Capture the cell that displays the provided text and extract its (x, y) central coordinate. 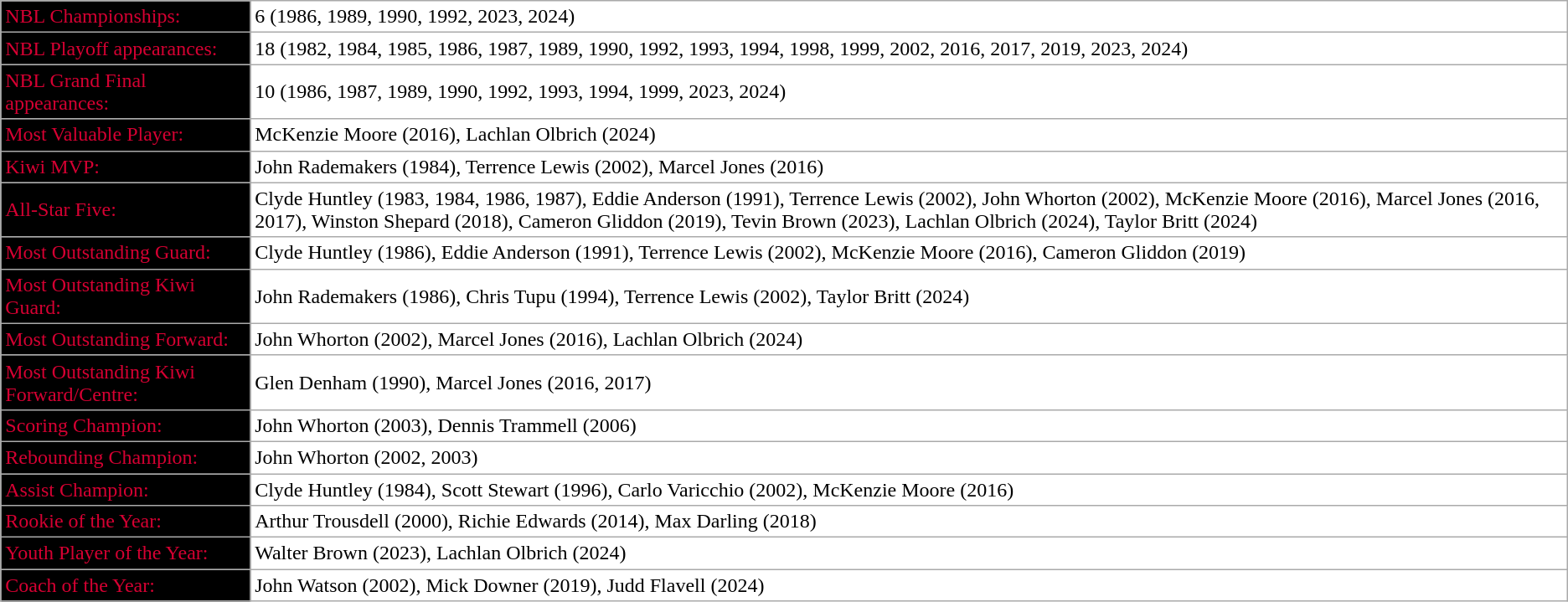
Youth Player of the Year: (126, 553)
NBL Playoff appearances: (126, 49)
Kiwi MVP: (126, 167)
Most Outstanding Forward: (126, 339)
NBL Grand Final appearances: (126, 92)
Arthur Trousdell (2000), Richie Edwards (2014), Max Darling (2018) (910, 522)
John Rademakers (1986), Chris Tupu (1994), Terrence Lewis (2002), Taylor Britt (2024) (910, 296)
Most Outstanding Guard: (126, 253)
Rebounding Champion: (126, 457)
John Whorton (2003), Dennis Trammell (2006) (910, 425)
Walter Brown (2023), Lachlan Olbrich (2024) (910, 553)
Clyde Huntley (1986), Eddie Anderson (1991), Terrence Lewis (2002), McKenzie Moore (2016), Cameron Gliddon (2019) (910, 253)
10 (1986, 1987, 1989, 1990, 1992, 1993, 1994, 1999, 2023, 2024) (910, 92)
6 (1986, 1989, 1990, 1992, 2023, 2024) (910, 17)
Glen Denham (1990), Marcel Jones (2016, 2017) (910, 382)
John Rademakers (1984), Terrence Lewis (2002), Marcel Jones (2016) (910, 167)
McKenzie Moore (2016), Lachlan Olbrich (2024) (910, 135)
18 (1982, 1984, 1985, 1986, 1987, 1989, 1990, 1992, 1993, 1994, 1998, 1999, 2002, 2016, 2017, 2019, 2023, 2024) (910, 49)
Clyde Huntley (1984), Scott Stewart (1996), Carlo Varicchio (2002), McKenzie Moore (2016) (910, 490)
Most Outstanding Kiwi Guard: (126, 296)
Most Outstanding Kiwi Forward/Centre: (126, 382)
Scoring Champion: (126, 425)
All-Star Five: (126, 209)
NBL Championships: (126, 17)
John Whorton (2002, 2003) (910, 457)
Assist Champion: (126, 490)
Rookie of the Year: (126, 522)
Coach of the Year: (126, 585)
John Whorton (2002), Marcel Jones (2016), Lachlan Olbrich (2024) (910, 339)
Most Valuable Player: (126, 135)
John Watson (2002), Mick Downer (2019), Judd Flavell (2024) (910, 585)
